Return (x, y) of the center of cell containing provided text 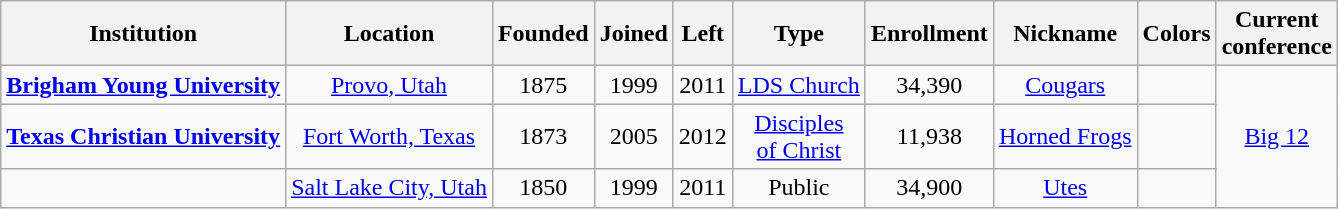
1850 (543, 188)
2012 (702, 136)
LDS Church (798, 85)
Provo, Utah (390, 85)
Salt Lake City, Utah (390, 188)
Type (798, 34)
Fort Worth, Texas (390, 136)
34,900 (929, 188)
Utes (1065, 188)
Horned Frogs (1065, 136)
Enrollment (929, 34)
Public (798, 188)
Big 12 (1276, 136)
Institution (144, 34)
Brigham Young University (144, 85)
Nickname (1065, 34)
Joined (634, 34)
1875 (543, 85)
Texas Christian University (144, 136)
Location (390, 34)
34,390 (929, 85)
Disciplesof Christ (798, 136)
Colors (1176, 34)
Currentconference (1276, 34)
Cougars (1065, 85)
1873 (543, 136)
Left (702, 34)
Founded (543, 34)
2005 (634, 136)
11,938 (929, 136)
